Pinpoint the cell where the given text exists, returning its (X, Y) midpoint coordinate. 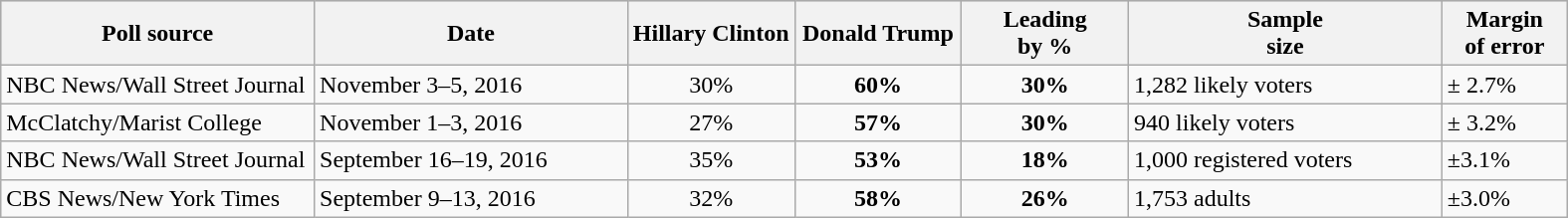
November 3–5, 2016 (472, 85)
60% (878, 85)
Date (472, 34)
November 1–3, 2016 (472, 122)
53% (878, 160)
September 16–19, 2016 (472, 160)
26% (1045, 198)
Hillary Clinton (711, 34)
±3.0% (1504, 198)
Marginof error (1504, 34)
1,753 adults (1286, 198)
58% (878, 198)
32% (711, 198)
1,000 registered voters (1286, 160)
57% (878, 122)
Leadingby % (1045, 34)
18% (1045, 160)
McClatchy/Marist College (157, 122)
± 2.7% (1504, 85)
Poll source (157, 34)
±3.1% (1504, 160)
940 likely voters (1286, 122)
CBS News/New York Times (157, 198)
± 3.2% (1504, 122)
Donald Trump (878, 34)
1,282 likely voters (1286, 85)
Samplesize (1286, 34)
35% (711, 160)
27% (711, 122)
September 9–13, 2016 (472, 198)
